Return [x, y] of the center of cell containing provided text 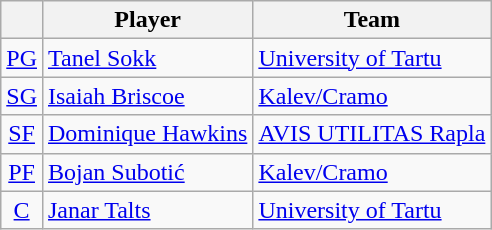
Janar Talts [147, 210]
SG [22, 96]
Team [372, 20]
PG [22, 58]
Dominique Hawkins [147, 134]
Bojan Subotić [147, 172]
Isaiah Briscoe [147, 96]
PF [22, 172]
AVIS UTILITAS Rapla [372, 134]
SF [22, 134]
Player [147, 20]
Tanel Sokk [147, 58]
C [22, 210]
